Search for the cell housing the specified text and yield its [x, y] center coordinate. 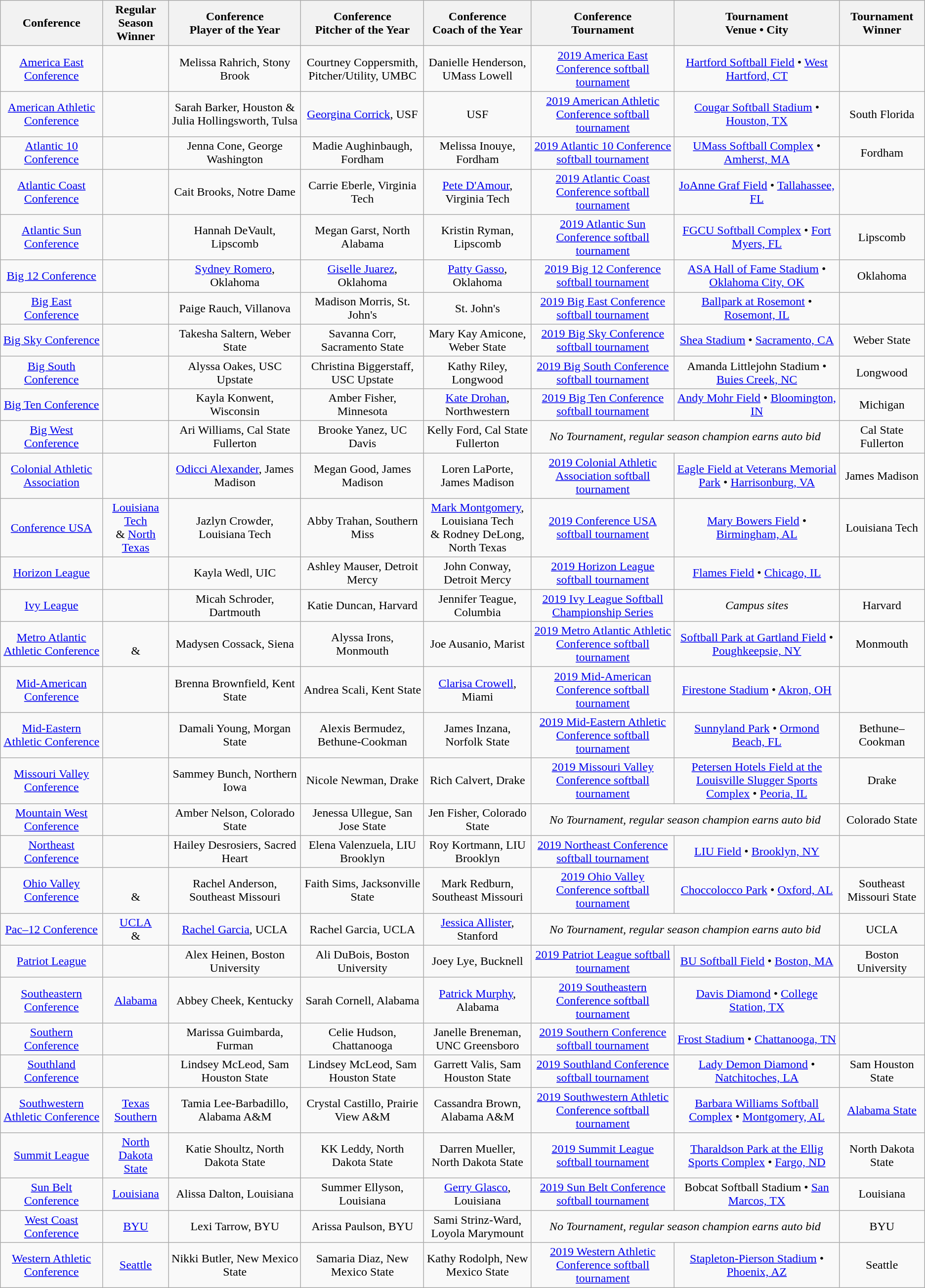
Atlantic Sun Conference [51, 237]
Amber Fisher, Minnesota [363, 404]
Southland Conference [51, 1071]
Kathy Rodolph, New Mexico State [477, 1265]
2019 Metro Atlantic Athletic Conference softball tournament [603, 644]
Pac–12 Conference [51, 929]
Hartford Softball Field • West Hartford, CT [757, 69]
South Florida [882, 114]
Southern Conference [51, 1039]
2019 Conference USA softball tournament [603, 528]
Melissa Inouye, Fordham [477, 153]
Kelly Ford, Cal State Fullerton [477, 437]
Madison Morris, St. John's [363, 308]
Crystal Castillo, Prairie View A&M [363, 1110]
Kate Drohan, Northwestern [477, 404]
Bethune–Cookman [882, 735]
2019 Missouri Valley Conference softball tournament [603, 781]
KK Leddy, North Dakota State [363, 1156]
Ashley Mauser, Detroit Mercy [363, 573]
Sami Strinz-Ward, Loyola Marymount [477, 1226]
BU Softball Field • Boston, MA [757, 961]
Missouri Valley Conference [51, 781]
Odicci Alexander, James Madison [234, 475]
2019 Western Athletic Conference softball tournament [603, 1265]
Atlantic 10 Conference [51, 153]
Bobcat Softball Stadium • San Marcos, TX [757, 1195]
American Athletic Conference [51, 114]
Softball Park at Gartland Field • Poughkeepsie, NY [757, 644]
Stapleton-Pierson Stadium • Phoenix, AZ [757, 1265]
Southeast Missouri State [882, 890]
UMass Softball Complex • Amherst, MA [757, 153]
2019 Big 12 Conference softball tournament [603, 276]
Patriot League [51, 961]
Jennifer Teague, Columbia [477, 606]
Ari Williams, Cal State Fullerton [234, 437]
2019 Southland Conference softball tournament [603, 1071]
2019 America East Conference softball tournament [603, 69]
Boston University [882, 961]
Darren Mueller, North Dakota State [477, 1156]
Louisiana Tech [882, 528]
Lexi Tarrow, BYU [234, 1226]
Tamia Lee-Barbadillo, Alabama A&M [234, 1110]
Tharaldson Park at the Ellig Sports Complex • Fargo, ND [757, 1156]
Ali DuBois, Boston University [363, 961]
America East Conference [51, 69]
Big 12 Conference [51, 276]
LIU Field • Brooklyn, NY [757, 852]
UCLA [882, 929]
Alexis Bermudez, Bethune-Cookman [363, 735]
Regular Season Winner [136, 23]
Alyssa Irons, Monmouth [363, 644]
2019 American Athletic Conference softball tournament [603, 114]
Giselle Juarez, Oklahoma [363, 276]
2019 Summit League softball tournament [603, 1156]
Megan Good, James Madison [363, 475]
Lady Demon Diamond • Natchitoches, LA [757, 1071]
Savanna Corr, Sacramento State [363, 340]
Madie Aughinbaugh, Fordham [363, 153]
Brooke Yanez, UC Davis [363, 437]
Carrie Eberle, Virginia Tech [363, 192]
Alissa Dalton, Louisiana [234, 1195]
Kayla Konwent, Wisconsin [234, 404]
Louisiana Tech & North Texas [136, 528]
Patrick Murphy, Alabama [477, 1000]
Samaria Diaz, New Mexico State [363, 1265]
Rich Calvert, Drake [477, 781]
2019 Ohio Valley Conference softball tournament [603, 890]
Tournament Winner [882, 23]
Petersen Hotels Field at the Louisville Slugger Sports Complex • Peoria, IL [757, 781]
Conference [51, 23]
Sam Houston State [882, 1071]
Conference Pitcher of the Year [363, 23]
2019 Horizon League softball tournament [603, 573]
2019 Atlantic 10 Conference softball tournament [603, 153]
Shea Stadium • Sacramento, CA [757, 340]
Conference USA [51, 528]
Micah Schroder, Dartmouth [234, 606]
Amanda Littlejohn Stadium • Buies Creek, NC [757, 373]
Pete D'Amour, Virginia Tech [477, 192]
Abby Trahan, Southern Miss [363, 528]
Monmouth [882, 644]
Megan Garst, North Alabama [363, 237]
Clarisa Crowell, Miami [477, 690]
Jenessa Ullegue, San Jose State [363, 819]
Hannah DeVault, Lipscomb [234, 237]
James Madison [882, 475]
Sammey Bunch, Northern Iowa [234, 781]
Cal State Fullerton [882, 437]
Sun Belt Conference [51, 1195]
Elena Valenzuela, LIU Brooklyn [363, 852]
Amber Nelson, Colorado State [234, 819]
Mountain West Conference [51, 819]
Courtney Coppersmith, Pitcher/Utility, UMBC [363, 69]
Summit League [51, 1156]
Alabama State [882, 1110]
2019 Mid-American Conference softball tournament [603, 690]
Atlantic Coast Conference [51, 192]
Jen Fisher, Colorado State [477, 819]
Sarah Cornell, Alabama [363, 1000]
Andy Mohr Field • Bloomington, IN [757, 404]
Fordham [882, 153]
Lipscomb [882, 237]
Kristin Ryman, Lipscomb [477, 237]
Mid-American Conference [51, 690]
Paige Rauch, Villanova [234, 308]
Cougar Softball Stadium • Houston, TX [757, 114]
Michigan [882, 404]
Southeastern Conference [51, 1000]
Big Ten Conference [51, 404]
Metro Atlantic Athletic Conference [51, 644]
Frost Stadium • Chattanooga, TN [757, 1039]
Ballpark at Rosemont • Rosemont, IL [757, 308]
West Coast Conference [51, 1226]
Big Sky Conference [51, 340]
Western Athletic Conference [51, 1265]
Arissa Paulson, BYU [363, 1226]
Gerry Glasco, Louisiana [477, 1195]
Ivy League [51, 606]
Longwood [882, 373]
Mary Kay Amicone, Weber State [477, 340]
Brenna Brownfield, Kent State [234, 690]
2019 Sun Belt Conference softball tournament [603, 1195]
2019 Atlantic Coast Conference softball tournament [603, 192]
Summer Ellyson, Louisiana [363, 1195]
Northeast Conference [51, 852]
Davis Diamond • College Station, TX [757, 1000]
St. John's [477, 308]
Katie Shoultz, North Dakota State [234, 1156]
2019 Colonial Athletic Association softball tournament [603, 475]
Big West Conference [51, 437]
2019 Big East Conference softball tournament [603, 308]
Roy Kortmann, LIU Brooklyn [477, 852]
Tournament Venue • City [757, 23]
Campus sites [757, 606]
Melissa Rahrich, Stony Brook [234, 69]
Kathy Riley, Longwood [477, 373]
Mark Redburn, Southeast Missouri [477, 890]
Ohio Valley Conference [51, 890]
Danielle Henderson, UMass Lowell [477, 69]
Christina Biggerstaff, USC Upstate [363, 373]
JoAnne Graf Field • Tallahassee, FL [757, 192]
Damali Young, Morgan State [234, 735]
2019 Big Ten Conference softball tournament [603, 404]
Drake [882, 781]
Takesha Saltern, Weber State [234, 340]
2019 Big Sky Conference softball tournament [603, 340]
ASA Hall of Fame Stadium • Oklahoma City, OK [757, 276]
2019 Southwestern Athletic Conference softball tournament [603, 1110]
FGCU Softball Complex • Fort Myers, FL [757, 237]
2019 Patriot League softball tournament [603, 961]
Big South Conference [51, 373]
Cait Brooks, Notre Dame [234, 192]
James Inzana, Norfolk State [477, 735]
2019 Ivy League Softball Championship Series [603, 606]
Loren LaPorte, James Madison [477, 475]
Katie Duncan, Harvard [363, 606]
2019 Northeast Conference softball tournament [603, 852]
Rachel Anderson, Southeast Missouri [234, 890]
Jessica Allister, Stanford [477, 929]
Janelle Breneman, UNC Greensboro [477, 1039]
Conference Tournament [603, 23]
Mid-Eastern Athletic Conference [51, 735]
Alex Heinen, Boston University [234, 961]
Hailey Desrosiers, Sacred Heart [234, 852]
2019 Atlantic Sun Conference softball tournament [603, 237]
Celie Hudson, Chattanooga [363, 1039]
Abbey Cheek, Kentucky [234, 1000]
Mark Montgomery, Louisiana Tech & Rodney DeLong, North Texas [477, 528]
Garrett Valis, Sam Houston State [477, 1071]
Conference Player of the Year [234, 23]
2019 Big South Conference softball tournament [603, 373]
Conference Coach of the Year [477, 23]
Firestone Stadium • Akron, OH [757, 690]
Nicole Newman, Drake [363, 781]
Sarah Barker, Houston & Julia Hollingsworth, Tulsa [234, 114]
Joe Ausanio, Marist [477, 644]
Mary Bowers Field • Birmingham, AL [757, 528]
2019 Southeastern Conference softball tournament [603, 1000]
Alyssa Oakes, USC Upstate [234, 373]
Georgina Corrick, USF [363, 114]
Eagle Field at Veterans Memorial Park • Harrisonburg, VA [757, 475]
2019 Mid-Eastern Athletic Conference softball tournament [603, 735]
Faith Sims, Jacksonville State [363, 890]
Horizon League [51, 573]
Jenna Cone, George Washington [234, 153]
Harvard [882, 606]
John Conway, Detroit Mercy [477, 573]
Texas Southern [136, 1110]
Weber State [882, 340]
Alabama [136, 1000]
Sydney Romero, Oklahoma [234, 276]
Jazlyn Crowder, Louisiana Tech [234, 528]
UCLA& [136, 929]
2019 Southern Conference softball tournament [603, 1039]
Madysen Cossack, Siena [234, 644]
USF [477, 114]
Sunnyland Park • Ormond Beach, FL [757, 735]
Patty Gasso, Oklahoma [477, 276]
Andrea Scali, Kent State [363, 690]
Choccolocco Park • Oxford, AL [757, 890]
Southwestern Athletic Conference [51, 1110]
Marissa Guimbarda, Furman [234, 1039]
Big East Conference [51, 308]
Cassandra Brown, Alabama A&M [477, 1110]
Joey Lye, Bucknell [477, 961]
Oklahoma [882, 276]
Flames Field • Chicago, IL [757, 573]
Colorado State [882, 819]
Nikki Butler, New Mexico State [234, 1265]
Kayla Wedl, UIC [234, 573]
Barbara Williams Softball Complex • Montgomery, AL [757, 1110]
Colonial Athletic Association [51, 475]
